Provide the [X, Y] coordinate of the cell's center where the given text is located.  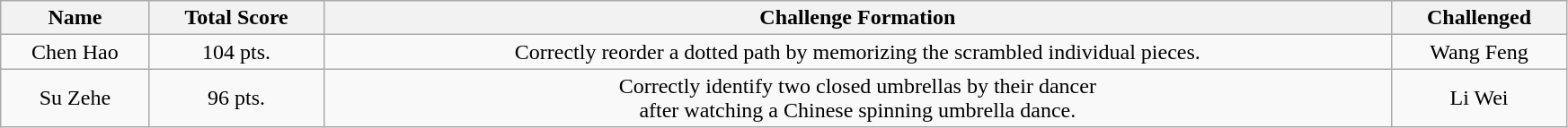
96 pts. [236, 98]
Correctly identify two closed umbrellas by their dancerafter watching a Chinese spinning umbrella dance. [857, 98]
Challenge Formation [857, 18]
Total Score [236, 18]
Correctly reorder a dotted path by memorizing the scrambled individual pieces. [857, 52]
Su Zehe [75, 98]
104 pts. [236, 52]
Wang Feng [1479, 52]
Challenged [1479, 18]
Name [75, 18]
Chen Hao [75, 52]
Li Wei [1479, 98]
